Provide the (X, Y) coordinate of the cell's center where the given text is located.  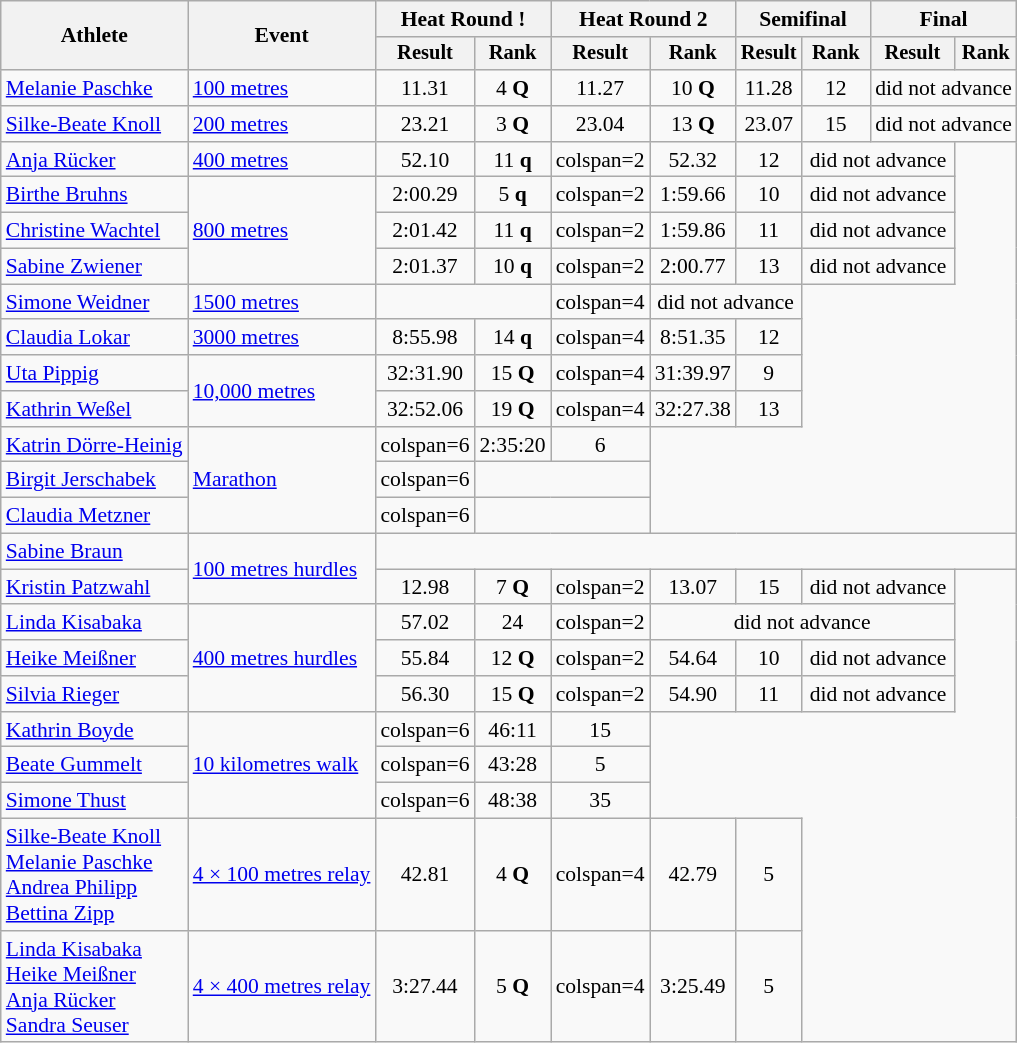
13.07 (693, 587)
100 metres (282, 88)
52.32 (693, 160)
Silke-Beate KnollMelanie PaschkeAndrea PhilippBettina Zipp (94, 875)
12 Q (513, 658)
10 q (513, 267)
Final (944, 19)
32:52.06 (424, 409)
Anja Rücker (94, 160)
32:31.90 (424, 373)
Birgit Jerschabek (94, 480)
3 Q (513, 124)
52.10 (424, 160)
Simone Weidner (94, 302)
42.81 (424, 875)
1500 metres (282, 302)
11.31 (424, 88)
48:38 (513, 801)
800 metres (282, 230)
Heike Meißner (94, 658)
Simone Thust (94, 801)
24 (513, 623)
Beate Gummelt (94, 765)
14 q (513, 338)
1:59.66 (693, 195)
19 Q (513, 409)
11.27 (600, 88)
Sabine Braun (94, 552)
400 metres hurdles (282, 658)
1:59.86 (693, 231)
200 metres (282, 124)
8:51.35 (693, 338)
10,000 metres (282, 390)
11.28 (769, 88)
100 metres hurdles (282, 570)
2:35:20 (513, 445)
Katrin Dörre-Heinig (94, 445)
Melanie Paschke (94, 88)
2:00.29 (424, 195)
Silvia Rieger (94, 694)
9 (769, 373)
Claudia Metzner (94, 516)
2:01.42 (424, 231)
23.21 (424, 124)
8:55.98 (424, 338)
Athlete (94, 36)
5 q (513, 195)
23.04 (600, 124)
2:00.77 (693, 267)
Sabine Zwiener (94, 267)
55.84 (424, 658)
400 metres (282, 160)
35 (600, 801)
32:27.38 (693, 409)
Linda KisabakaHeike MeißnerAnja RückerSandra Seuser (94, 987)
Event (282, 36)
Marathon (282, 480)
Linda Kisabaka (94, 623)
54.64 (693, 658)
46:11 (513, 730)
Heat Round ! (462, 19)
Silke-Beate Knoll (94, 124)
43:28 (513, 765)
5 Q (513, 987)
Claudia Lokar (94, 338)
Christine Wachtel (94, 231)
54.90 (693, 694)
7 Q (513, 587)
23.07 (769, 124)
Kathrin Boyde (94, 730)
Semifinal (803, 19)
10 kilometres walk (282, 766)
4 × 100 metres relay (282, 875)
6 (600, 445)
3:27.44 (424, 987)
31:39.97 (693, 373)
4 × 400 metres relay (282, 987)
Birthe Bruhns (94, 195)
42.79 (693, 875)
2:01.37 (424, 267)
10 Q (693, 88)
57.02 (424, 623)
56.30 (424, 694)
Kathrin Weßel (94, 409)
Heat Round 2 (644, 19)
12.98 (424, 587)
13 Q (693, 124)
3000 metres (282, 338)
3:25.49 (693, 987)
Uta Pippig (94, 373)
Kristin Patzwahl (94, 587)
